Provide the (x, y) coordinate of the cell's center where the given text is located.  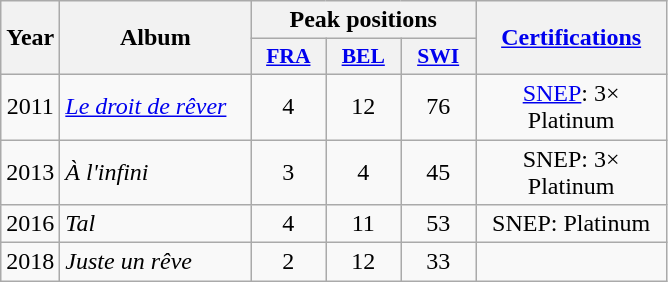
76 (438, 106)
45 (438, 172)
SNEP: Platinum (572, 224)
Tal (156, 224)
BEL (364, 57)
À l'infini (156, 172)
Year (30, 38)
Peak positions (364, 20)
Album (156, 38)
2013 (30, 172)
2011 (30, 106)
3 (288, 172)
33 (438, 262)
Juste un rêve (156, 262)
53 (438, 224)
2018 (30, 262)
Le droit de rêver (156, 106)
2 (288, 262)
Certifications (572, 38)
11 (364, 224)
SWI (438, 57)
FRA (288, 57)
2016 (30, 224)
